Identify which cell holds the provided text, then report its (x, y) central coordinate. 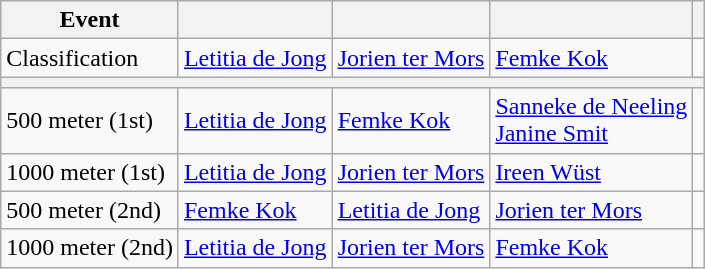
1000 meter (2nd) (90, 248)
Ireen Wüst (592, 172)
500 meter (2nd) (90, 210)
500 meter (1st) (90, 120)
1000 meter (1st) (90, 172)
Classification (90, 58)
Event (90, 20)
Sanneke de NeelingJanine Smit (592, 120)
